Extract the (X, Y) coordinate from the center of the cell holding the provided text.  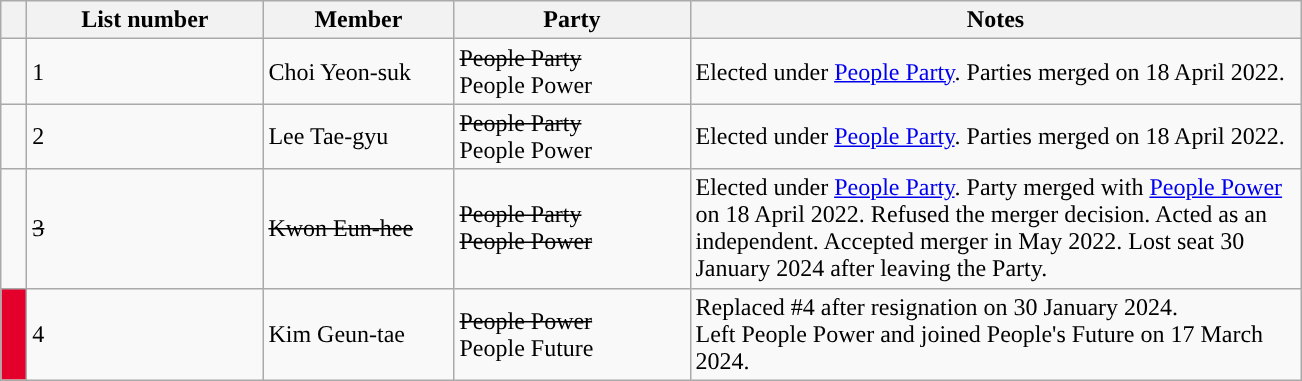
Lee Tae-gyu (358, 136)
Kwon Eun-hee (358, 228)
Party (572, 20)
Replaced #4 after resignation on 30 January 2024.Left People Power and joined People's Future on 17 March 2024. (996, 334)
3 (145, 228)
Kim Geun-tae (358, 334)
Notes (996, 20)
Choi Yeon-suk (358, 72)
4 (145, 334)
People PowerPeople Future (572, 334)
Member (358, 20)
List number (145, 20)
2 (145, 136)
1 (145, 72)
